For the text-containing cell, return its midpoint in [x, y] coordinate format. 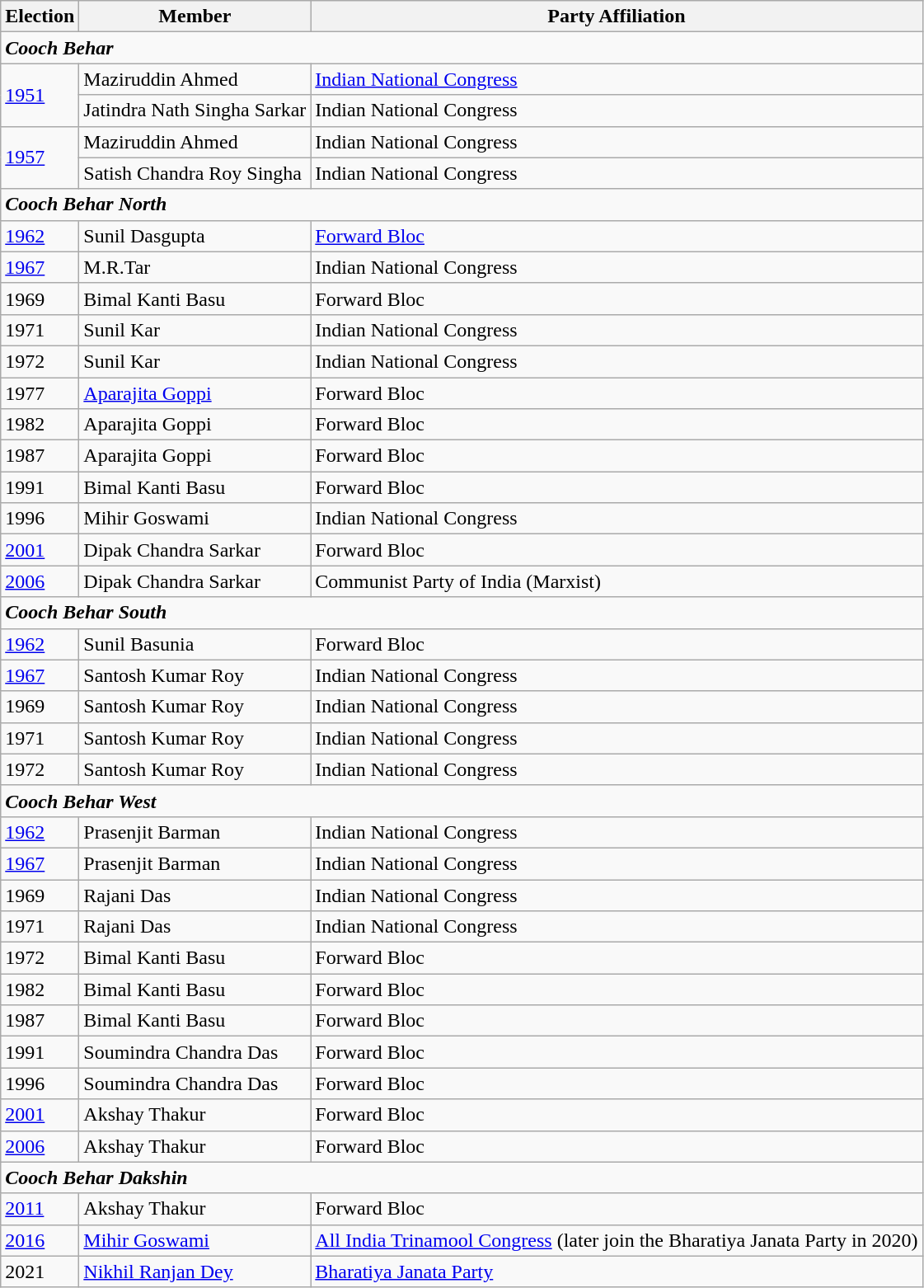
Communist Party of India (Marxist) [617, 581]
Election [40, 16]
M.R.Tar [195, 267]
Member [195, 16]
1977 [40, 393]
2011 [40, 1209]
Cooch Behar West [462, 801]
Bharatiya Janata Party [617, 1272]
Cooch Behar [462, 48]
2021 [40, 1272]
1957 [40, 157]
Sunil Basunia [195, 644]
Cooch Behar Dakshin [462, 1178]
Sunil Dasgupta [195, 236]
Cooch Behar North [462, 204]
Party Affiliation [617, 16]
Nikhil Ranjan Dey [195, 1272]
Satish Chandra Roy Singha [195, 173]
Cooch Behar South [462, 613]
2016 [40, 1240]
1951 [40, 95]
Jatindra Nath Singha Sarkar [195, 110]
All India Trinamool Congress (later join the Bharatiya Janata Party in 2020) [617, 1240]
